Provide the (X, Y) coordinate of the cell's center where the given text is located.  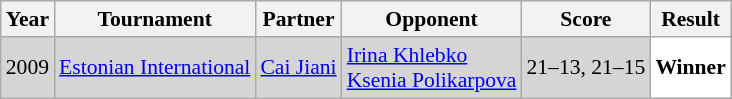
Partner (298, 19)
Year (28, 19)
Cai Jiani (298, 68)
Irina Khlebko Ksenia Polikarpova (432, 68)
Score (586, 19)
21–13, 21–15 (586, 68)
Winner (690, 68)
Opponent (432, 19)
Result (690, 19)
Estonian International (154, 68)
Tournament (154, 19)
2009 (28, 68)
